Capture the cell that displays the provided text and extract its [X, Y] central coordinate. 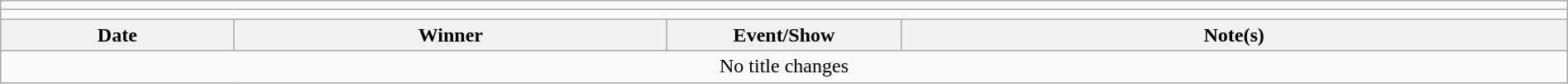
Winner [451, 35]
Date [117, 35]
Event/Show [784, 35]
Note(s) [1234, 35]
No title changes [784, 67]
